Return the (x, y) coordinate for the center point of the cell that contains the specified text.  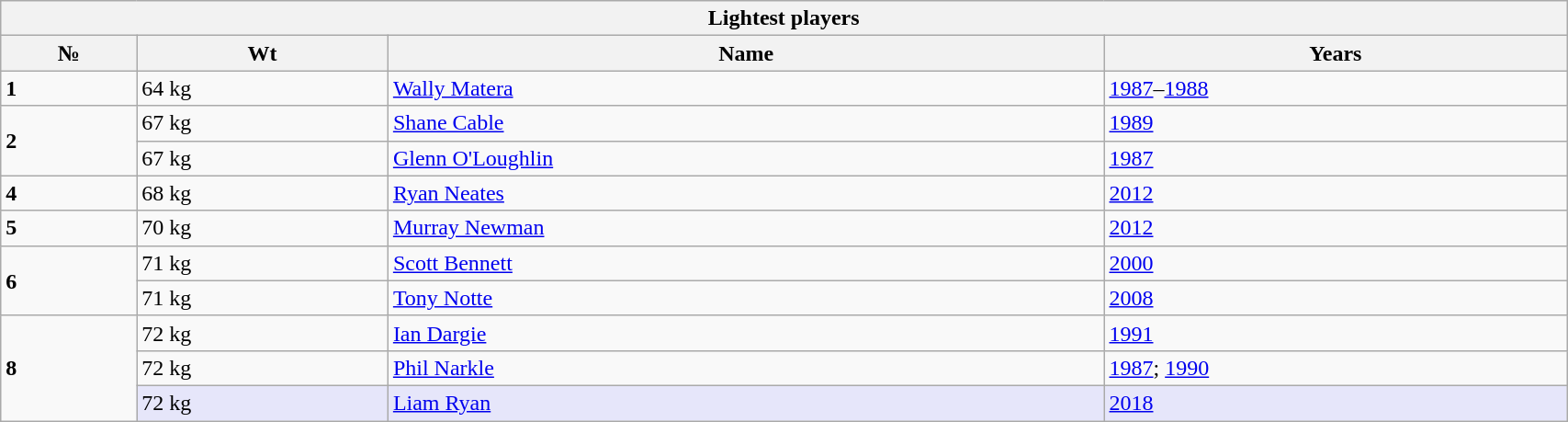
68 kg (263, 193)
Ian Dargie (746, 333)
Liam Ryan (746, 403)
8 (69, 368)
Ryan Neates (746, 193)
5 (69, 228)
Glenn O'Loughlin (746, 158)
2 (69, 141)
6 (69, 280)
Years (1336, 53)
2018 (1336, 403)
Lightest players (784, 18)
1987–1988 (1336, 88)
1989 (1336, 123)
70 kg (263, 228)
Phil Narkle (746, 368)
Murray Newman (746, 228)
Shane Cable (746, 123)
Wt (263, 53)
1 (69, 88)
2008 (1336, 298)
1987; 1990 (1336, 368)
Name (746, 53)
4 (69, 193)
Wally Matera (746, 88)
Scott Bennett (746, 263)
2000 (1336, 263)
Tony Notte (746, 298)
1987 (1336, 158)
64 kg (263, 88)
№ (69, 53)
1991 (1336, 333)
